Pinpoint the cell where the given text exists, returning its [X, Y] midpoint coordinate. 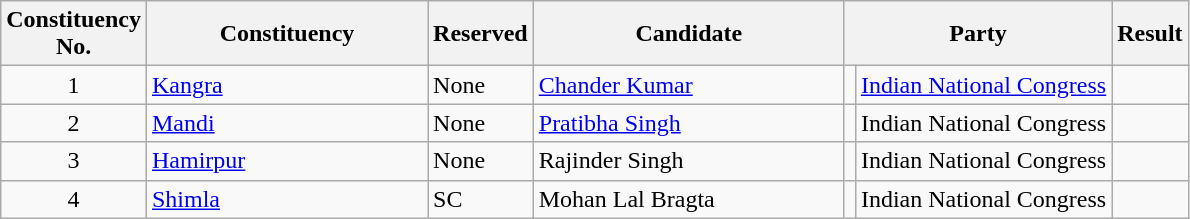
Constituency [286, 34]
Hamirpur [286, 161]
1 [74, 85]
Party [978, 34]
Shimla [286, 199]
4 [74, 199]
Mohan Lal Bragta [688, 199]
Candidate [688, 34]
Result [1150, 34]
Mandi [286, 123]
Kangra [286, 85]
SC [481, 199]
Pratibha Singh [688, 123]
Chander Kumar [688, 85]
Rajinder Singh [688, 161]
Reserved [481, 34]
Constituency No. [74, 34]
2 [74, 123]
3 [74, 161]
